Find where the given text appears and provide that cell's center as (X, Y) coordinate. 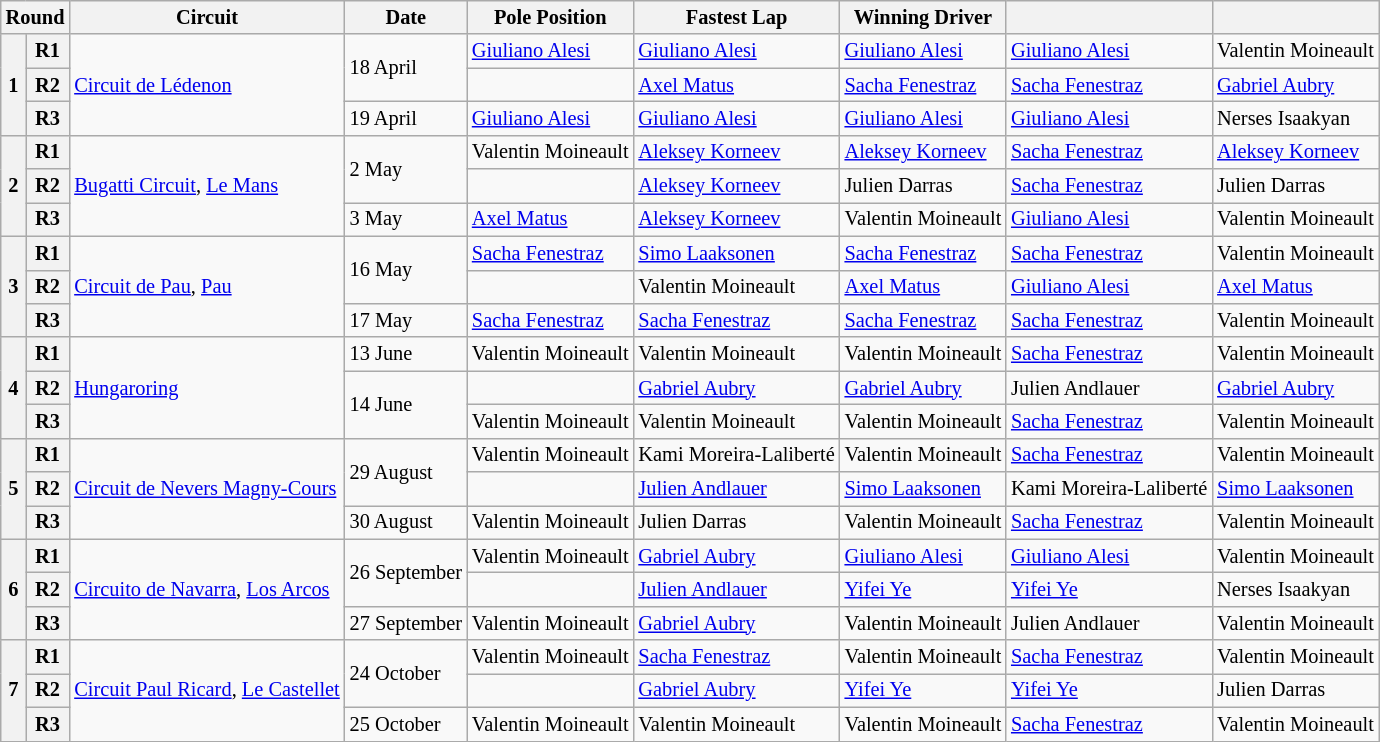
Winning Driver (924, 17)
4 (14, 388)
3 (14, 286)
17 May (406, 320)
Circuit Paul Ricard, Le Castellet (206, 690)
Date (406, 17)
24 October (406, 674)
Fastest Lap (736, 17)
Circuito de Navarra, Los Arcos (206, 590)
Circuit de Nevers Magny-Cours (206, 488)
Bugatti Circuit, Le Mans (206, 186)
2 (14, 186)
13 June (406, 354)
16 May (406, 270)
3 May (406, 219)
2 May (406, 168)
Hungaroring (206, 388)
1 (14, 84)
26 September (406, 572)
25 October (406, 724)
30 August (406, 522)
Pole Position (550, 17)
7 (14, 690)
6 (14, 590)
19 April (406, 118)
14 June (406, 404)
Circuit de Pau, Pau (206, 286)
Round (36, 17)
Circuit (206, 17)
Circuit de Lédenon (206, 84)
18 April (406, 68)
29 August (406, 472)
5 (14, 488)
27 September (406, 623)
